For the text-containing cell, return its midpoint in [x, y] coordinate format. 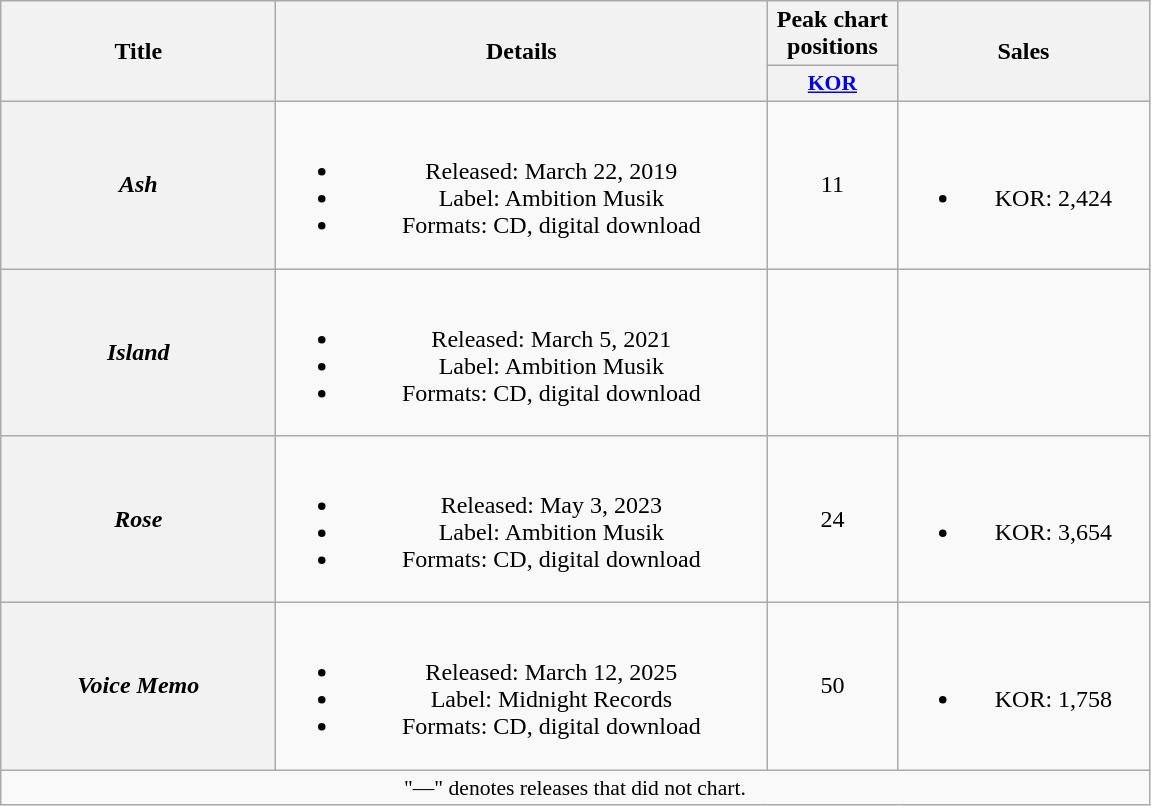
Released: March 5, 2021Label: Ambition MusikFormats: CD, digital download [522, 352]
KOR: 2,424 [1024, 184]
11 [832, 184]
Voice Memo [138, 686]
Released: March 22, 2019Label: Ambition MusikFormats: CD, digital download [522, 184]
Released: March 12, 2025Label: Midnight RecordsFormats: CD, digital download [522, 686]
Released: May 3, 2023Label: Ambition MusikFormats: CD, digital download [522, 520]
24 [832, 520]
Rose [138, 520]
Details [522, 52]
KOR: 1,758 [1024, 686]
KOR [832, 84]
"—" denotes releases that did not chart. [575, 788]
Island [138, 352]
50 [832, 686]
Sales [1024, 52]
Peak chart positions [832, 34]
Title [138, 52]
KOR: 3,654 [1024, 520]
Ash [138, 184]
